Return [x, y] of the center of cell containing provided text 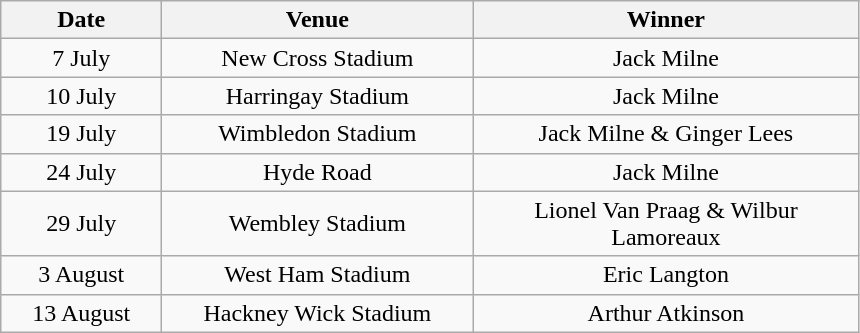
Winner [666, 20]
Wembley Stadium [318, 224]
Wimbledon Stadium [318, 134]
Jack Milne & Ginger Lees [666, 134]
Venue [318, 20]
3 August [82, 275]
7 July [82, 58]
Date [82, 20]
29 July [82, 224]
10 July [82, 96]
Eric Langton [666, 275]
Hyde Road [318, 172]
New Cross Stadium [318, 58]
Arthur Atkinson [666, 313]
West Ham Stadium [318, 275]
24 July [82, 172]
13 August [82, 313]
19 July [82, 134]
Lionel Van Praag & Wilbur Lamoreaux [666, 224]
Harringay Stadium [318, 96]
Hackney Wick Stadium [318, 313]
